Return (x, y) of the center of cell containing provided text 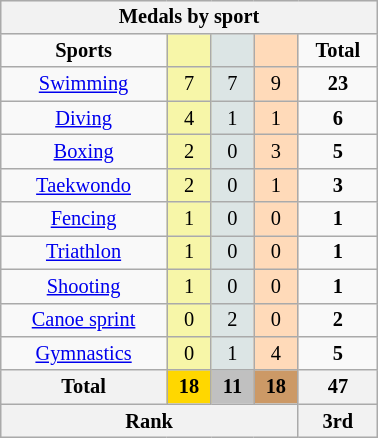
Fencing (84, 219)
Canoe sprint (84, 320)
3rd (338, 421)
9 (276, 84)
Swimming (84, 84)
Rank (149, 421)
Sports (84, 51)
Taekwondo (84, 185)
11 (232, 387)
Boxing (84, 152)
Diving (84, 118)
Shooting (84, 286)
Gymnastics (84, 354)
6 (338, 118)
Triathlon (84, 253)
23 (338, 84)
47 (338, 387)
Medals by sport (189, 17)
